Detect which cell encompasses the target text, then output its (x, y) center coordinate. 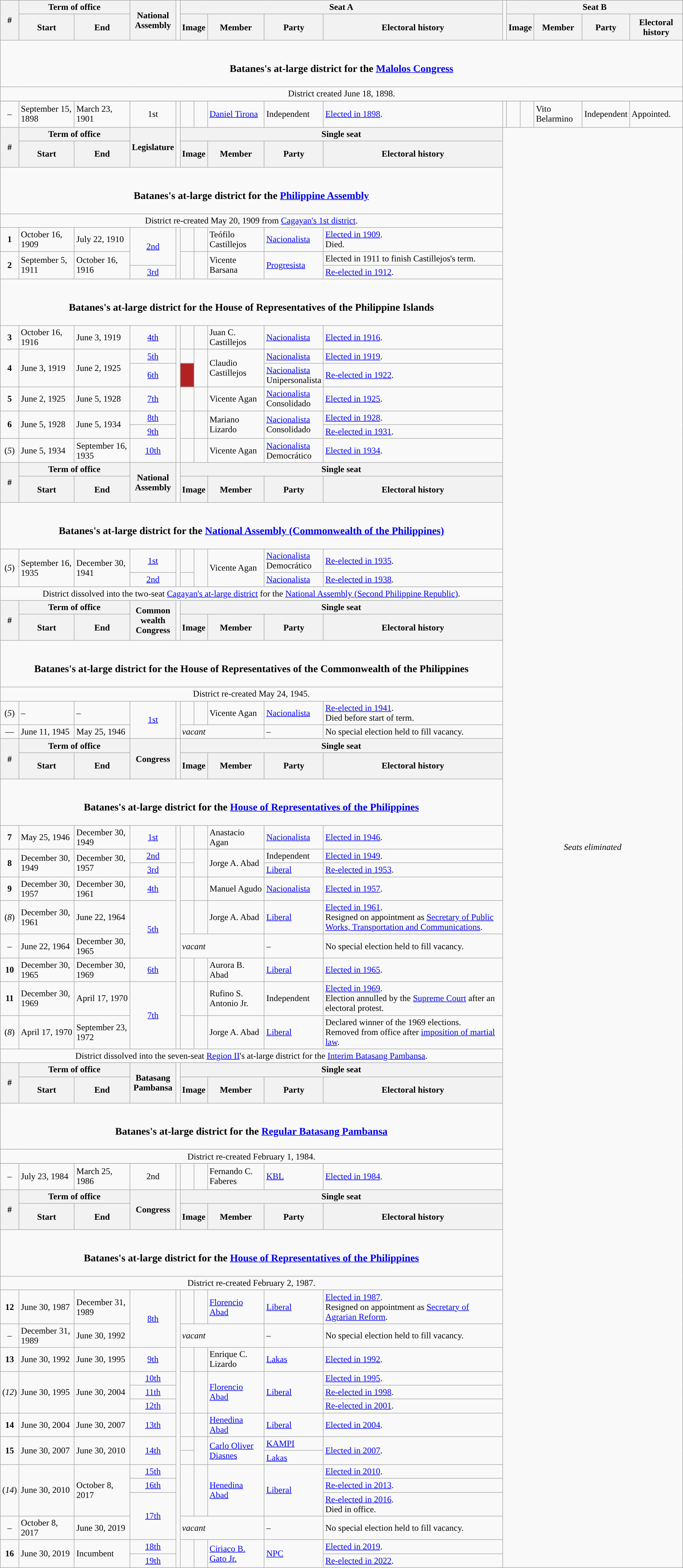
September 15, 1898 (47, 114)
Elected in 1969.Election annulled by the Supreme Court after an electoral protest. (413, 998)
Re-elected in 2013. (413, 1485)
— (9, 732)
Vito Belarmino (558, 114)
Anastacio Agan (236, 837)
Appointed. (656, 114)
Teófilo Castillejos (236, 239)
14th (153, 1450)
KAMPI (294, 1444)
13 (9, 1360)
Elected in 1949. (413, 856)
Mariano Lizardo (236, 425)
Enrique C. Lizardo (236, 1360)
16th (153, 1485)
NacionalistaUnipersonalista (294, 375)
District re-created February 1, 1984. (252, 1156)
Batanes's at-large district for the House of Representatives of the Philippine Islands (252, 302)
12th (153, 1406)
12 (9, 1307)
Re-elected in 2001. (413, 1406)
July 23, 1984 (47, 1176)
Elected in 1995. (413, 1378)
Daniel Tirona (236, 114)
Seat A (341, 7)
1 (9, 239)
Declared winner of the 1969 elections.Removed from office after imposition of martial law. (413, 1032)
BatasangPambansa (153, 1083)
(12) (9, 1392)
2 (9, 265)
5 (9, 399)
Ciriaco B. Gato Jr. (236, 1554)
District dissolved into the two-seat Cagayan's at-large district for the National Assembly (Second Philippine Republic). (252, 594)
March 23, 1901 (102, 114)
15 (9, 1450)
Fernando C. Faberes (236, 1176)
6 (9, 425)
CommonwealthCongress (153, 621)
15th (153, 1471)
16 (9, 1554)
Batanes's at-large district for the House of Representatives of the Commonwealth of the Philippines (252, 664)
Re-elected in 1938. (413, 580)
Elected in 1961.Resigned on appointment as Secretary of Public Works, Transportation and Communications. (413, 917)
September 23, 1972 (102, 1032)
Elected in 1934. (413, 451)
District dissolved into the seven-seat Region II's at-large district for the Interim Batasang Pambansa. (252, 1056)
Elected in 1925. (413, 399)
Batanes's at-large district for the Regular Batasang Pambansa (252, 1126)
Elected in 1992. (413, 1360)
(14) (9, 1490)
Elected in 1965. (413, 970)
Re-elected in 1998. (413, 1392)
Elected in 1928. (413, 418)
Carlo Oliver Diasnes (236, 1450)
June 11, 1945 (47, 732)
Legislature (153, 147)
Batanes's at-large district for the Philippine Assembly (252, 191)
Seat B (595, 7)
Manuel Agudo (236, 889)
Elected in 1919. (413, 356)
Elected in 1911 to finish Castillejos's term. (413, 258)
Elected in 2007. (413, 1450)
December 30, 1941 (102, 568)
Incumbent (102, 1554)
Elected in 1909.Died. (413, 239)
11 (9, 998)
7 (9, 837)
June 30, 1987 (47, 1307)
3 (9, 337)
NPC (294, 1554)
8 (9, 863)
Aurora B. Abad (236, 970)
13th (153, 1425)
Elected in 1987.Resigned on appointment as Secretary of Agrarian Reform. (413, 1307)
KBL (294, 1176)
Elected in 2004. (413, 1425)
Elected in 2010. (413, 1471)
4 (9, 368)
Batanes's at-large district for the National Assembly (Commonwealth of the Philippines) (252, 526)
Re-elected in 1912. (413, 272)
Seats eliminated (593, 847)
Re-elected in 2022. (413, 1561)
Re-elected in 1931. (413, 432)
Rufino S. Antonio Jr. (236, 998)
Progresista (294, 265)
11th (153, 1392)
Elected in 2019. (413, 1547)
Re-elected in 1953. (413, 870)
July 22, 1910 (102, 239)
9 (9, 889)
Juan C. Castillejos (236, 337)
Claudio Castillejos (236, 368)
Vicente Barsana (236, 265)
Elected in 1898. (413, 114)
19th (153, 1561)
District created June 18, 1898. (341, 94)
10 (9, 970)
Elected in 1916. (413, 337)
17th (153, 1516)
Re-elected in 1935. (413, 561)
Re-elected in 1922. (413, 375)
October 16, 1909 (47, 239)
Re-elected in 1941.Died before start of term. (413, 713)
Elected in 1984. (413, 1176)
Elected in 1946. (413, 837)
18th (153, 1547)
District re-created February 2, 1987. (252, 1283)
District re-created May 24, 1945. (252, 694)
Re-elected in 2016.Died in office. (413, 1504)
Batanes's at-large district for the Malolos Congress (341, 64)
14 (9, 1425)
September 5, 1911 (47, 265)
March 25, 1986 (102, 1176)
Elected in 1957. (413, 889)
District re-created May 20, 1909 from Cagayan's 1st district. (252, 221)
